Locate the cell with the specified text and output its [x, y] center coordinate. 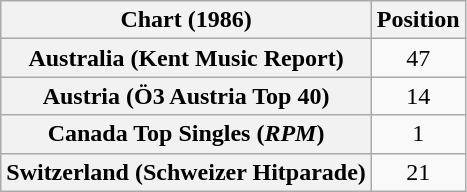
Australia (Kent Music Report) [186, 58]
Position [418, 20]
Austria (Ö3 Austria Top 40) [186, 96]
14 [418, 96]
21 [418, 172]
Chart (1986) [186, 20]
Canada Top Singles (RPM) [186, 134]
1 [418, 134]
Switzerland (Schweizer Hitparade) [186, 172]
47 [418, 58]
